Scan for the cell matching the given text and deliver its [x, y] coordinate at center. 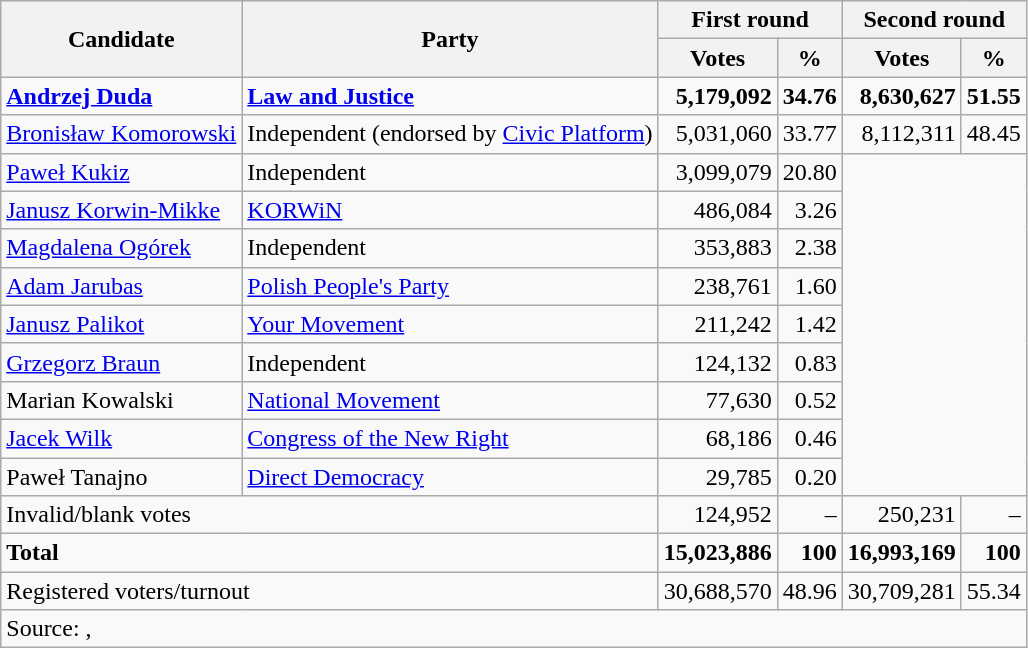
Janusz Palikot [122, 324]
3,099,079 [718, 172]
238,761 [718, 286]
Party [450, 39]
Direct Democracy [450, 477]
33.77 [810, 134]
8,112,311 [902, 134]
486,084 [718, 210]
Congress of the New Right [450, 438]
Polish People's Party [450, 286]
Bronisław Komorowski [122, 134]
Second round [934, 20]
Source: , [514, 629]
National Movement [450, 400]
Adam Jarubas [122, 286]
Registered voters/turnout [330, 591]
15,023,886 [718, 553]
48.96 [810, 591]
77,630 [718, 400]
34.76 [810, 96]
55.34 [994, 591]
16,993,169 [902, 553]
Your Movement [450, 324]
Janusz Korwin-Mikke [122, 210]
Magdalena Ogórek [122, 248]
Candidate [122, 39]
Total [330, 553]
1.60 [810, 286]
20.80 [810, 172]
124,952 [718, 515]
5,031,060 [718, 134]
8,630,627 [902, 96]
Grzegorz Braun [122, 362]
353,883 [718, 248]
Andrzej Duda [122, 96]
Independent (endorsed by Civic Platform) [450, 134]
30,688,570 [718, 591]
29,785 [718, 477]
3.26 [810, 210]
124,132 [718, 362]
First round [750, 20]
Paweł Tanajno [122, 477]
5,179,092 [718, 96]
250,231 [902, 515]
Law and Justice [450, 96]
0.20 [810, 477]
Marian Kowalski [122, 400]
Invalid/blank votes [330, 515]
0.83 [810, 362]
Paweł Kukiz [122, 172]
0.52 [810, 400]
0.46 [810, 438]
48.45 [994, 134]
2.38 [810, 248]
211,242 [718, 324]
KORWiN [450, 210]
68,186 [718, 438]
Jacek Wilk [122, 438]
51.55 [994, 96]
1.42 [810, 324]
30,709,281 [902, 591]
